Capture the cell that displays the provided text and extract its [X, Y] central coordinate. 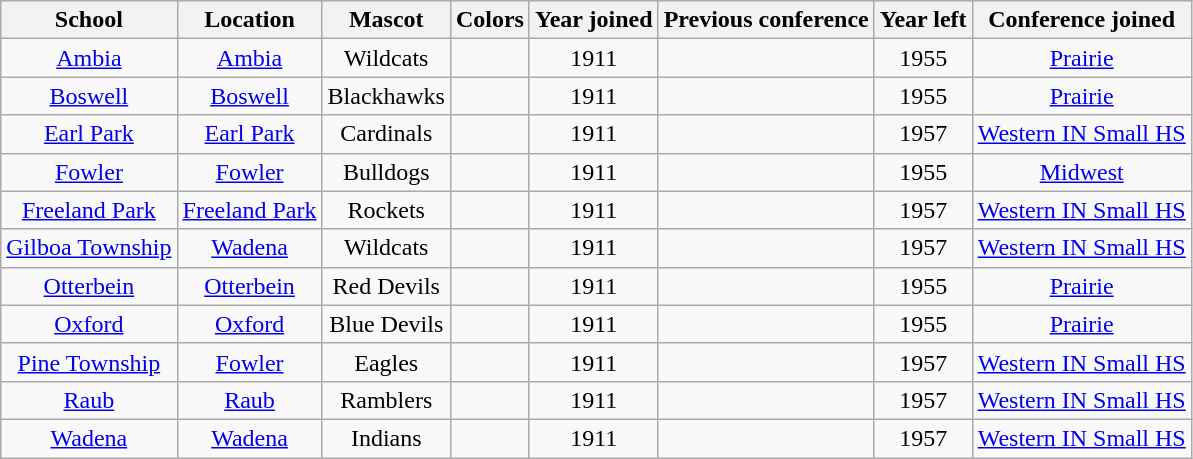
Rockets [386, 210]
Eagles [386, 362]
Previous conference [766, 20]
Indians [386, 438]
Blue Devils [386, 324]
Bulldogs [386, 172]
Midwest [1082, 172]
Cardinals [386, 134]
Year left [923, 20]
Pine Township [89, 362]
Blackhawks [386, 96]
School [89, 20]
Year joined [594, 20]
Conference joined [1082, 20]
Colors [490, 20]
Mascot [386, 20]
Red Devils [386, 286]
Gilboa Township [89, 248]
Ramblers [386, 400]
Location [250, 20]
